From the cell containing the given text, extract its center point as (x, y) coordinate. 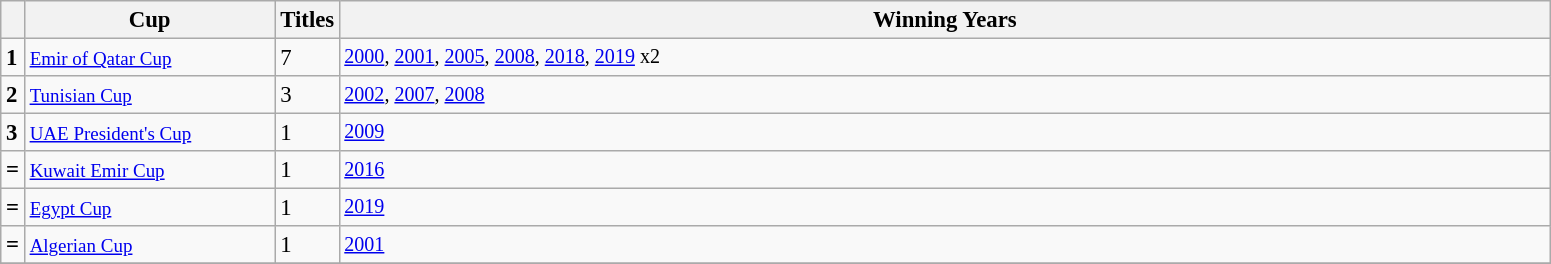
2 (13, 95)
Kuwait Emir Cup (150, 170)
Titles (308, 20)
2009 (946, 133)
Cup (150, 20)
2001 (946, 245)
Egypt Cup (150, 208)
2002, 2007, 2008 (946, 95)
UAE President's Cup (150, 133)
Emir of Qatar Cup (150, 58)
Winning Years (946, 20)
2000, 2001, 2005, 2008, 2018, 2019 x2 (946, 58)
Tunisian Cup (150, 95)
2019 (946, 208)
Algerian Cup (150, 245)
2016 (946, 170)
7 (308, 58)
